Provide the (x, y) coordinate of the cell's center where the given text is located.  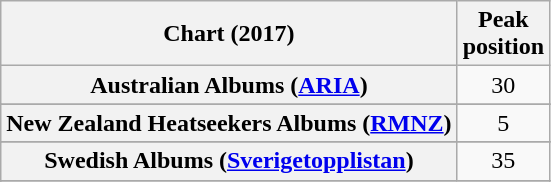
5 (503, 123)
35 (503, 161)
Chart (2017) (229, 34)
Australian Albums (ARIA) (229, 85)
30 (503, 85)
New Zealand Heatseekers Albums (RMNZ) (229, 123)
Peak position (503, 34)
Swedish Albums (Sverigetopplistan) (229, 161)
